From the cell containing the given text, extract its center point as [X, Y] coordinate. 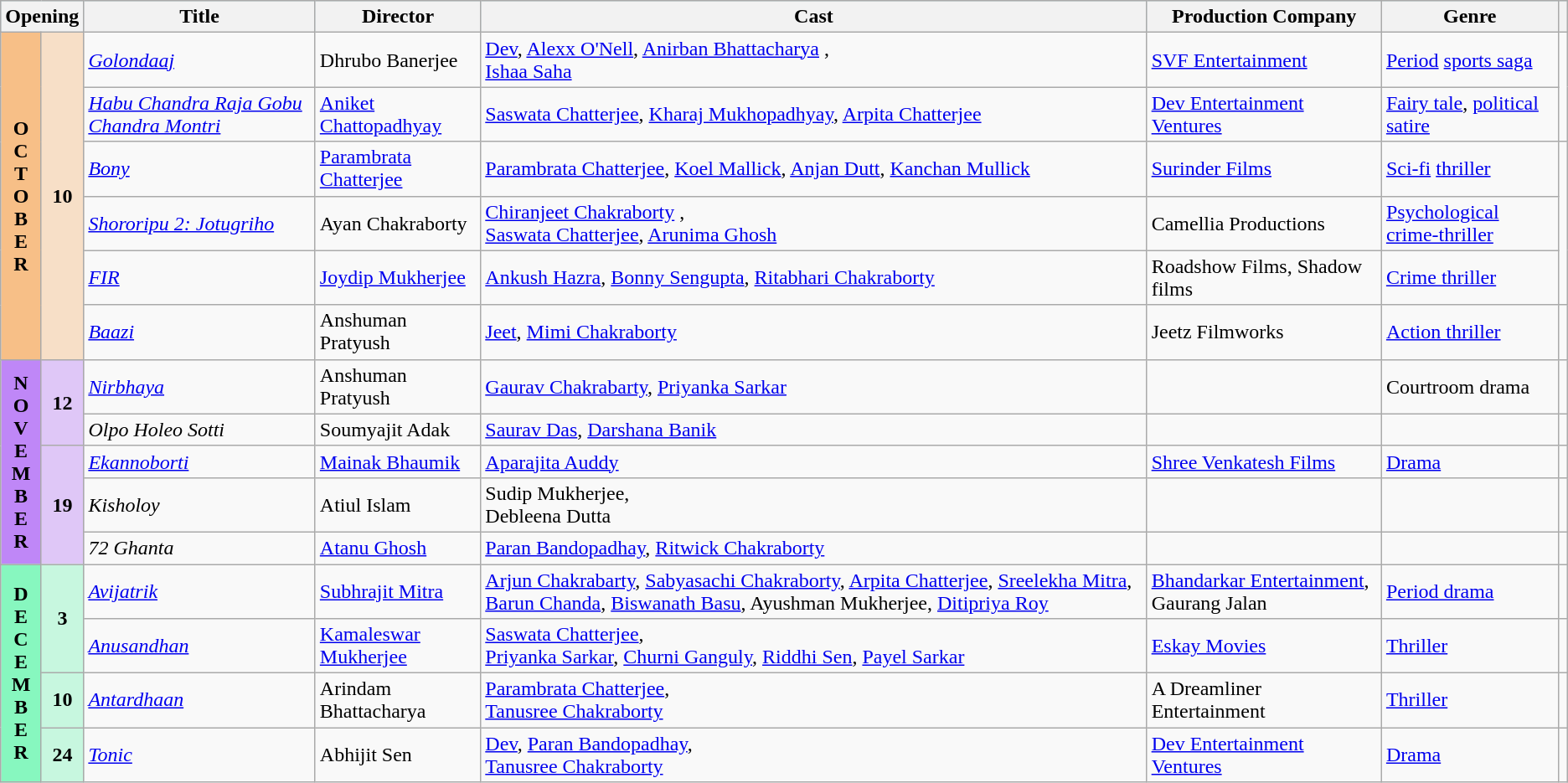
Golondaaj [199, 60]
Avijatrik [199, 591]
Courtroom drama [1469, 387]
Period drama [1469, 591]
Habu Chandra Raja Gobu Chandra Montri [199, 114]
Chiranjeet Chakraborty ,Saswata Chatterjee, Arunima Ghosh [814, 223]
Saswata Chatterjee,Priyanka Sarkar, Churni Ganguly, Riddhi Sen, Payel Sarkar [814, 646]
Baazi [199, 332]
Roadshow Films, Shadow films [1264, 278]
Parambrata Chatterjee [397, 169]
Arindam Bhattacharya [397, 700]
OCTOBER [22, 196]
Tonic [199, 755]
Shree Venkatesh Films [1264, 461]
Eskay Movies [1264, 646]
Abhijit Sen [397, 755]
72 Ghanta [199, 548]
Aniket Chattopadhyay [397, 114]
Anusandhan [199, 646]
Paran Bandopadhay, Ritwick Chakraborty [814, 548]
Aparajita Auddy [814, 461]
Mainak Bhaumik [397, 461]
Production Company [1264, 17]
19 [62, 504]
Saswata Chatterjee, Kharaj Mukhopadhyay, Arpita Chatterjee [814, 114]
Parambrata Chatterjee, Koel Mallick, Anjan Dutt, Kanchan Mullick [814, 169]
Jeet, Mimi Chakraborty [814, 332]
Cast [814, 17]
Joydip Mukherjee [397, 278]
Kamaleswar Mukherjee [397, 646]
NOVEMBER [22, 461]
Dev, Paran Bandopadhay,Tanusree Chakraborty [814, 755]
Parambrata Chatterjee,Tanusree Chakraborty [814, 700]
Bhandarkar Entertainment, Gaurang Jalan [1264, 591]
Gaurav Chakrabarty, Priyanka Sarkar [814, 387]
Antardhaan [199, 700]
Psychological crime-thriller [1469, 223]
Action thriller [1469, 332]
Shororipu 2: Jotugriho [199, 223]
Kisholoy [199, 504]
Surinder Films [1264, 169]
12 [62, 402]
Sci-fi thriller [1469, 169]
Saurav Das, Darshana Banik [814, 430]
Opening [42, 17]
FIR [199, 278]
Sudip Mukherjee,Debleena Dutta [814, 504]
3 [62, 619]
Atiul Islam [397, 504]
Title [199, 17]
Period sports saga [1469, 60]
Ankush Hazra, Bonny Sengupta, Ritabhari Chakraborty [814, 278]
Crime thriller [1469, 278]
Dhrubo Banerjee [397, 60]
Jeetz Filmworks [1264, 332]
A Dreamliner Entertainment [1264, 700]
Subhrajit Mitra [397, 591]
Dev, Alexx O'Nell, Anirban Bhattacharya ,Ishaa Saha [814, 60]
Ayan Chakraborty [397, 223]
Atanu Ghosh [397, 548]
Camellia Productions [1264, 223]
Director [397, 17]
Soumyajit Adak [397, 430]
Bony [199, 169]
24 [62, 755]
SVF Entertainment [1264, 60]
Genre [1469, 17]
Nirbhaya [199, 387]
Fairy tale, political satire [1469, 114]
Arjun Chakrabarty, Sabyasachi Chakraborty, Arpita Chatterjee, Sreelekha Mitra, Barun Chanda, Biswanath Basu, Ayushman Mukherjee, Ditipriya Roy [814, 591]
Olpo Holeo Sotti [199, 430]
Ekannoborti [199, 461]
DECEMBER [22, 673]
